Output the (X, Y) coordinate of the center of the cell containing the given text.  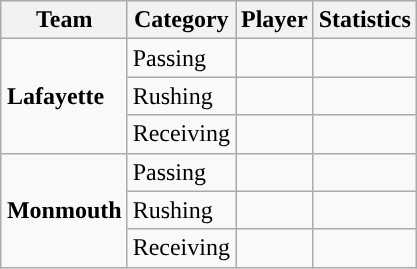
Team (64, 20)
Player (275, 20)
Monmouth (64, 210)
Statistics (364, 20)
Lafayette (64, 96)
Category (181, 20)
